Determine the (x, y) coordinate at the center of the cell enclosing the given text.  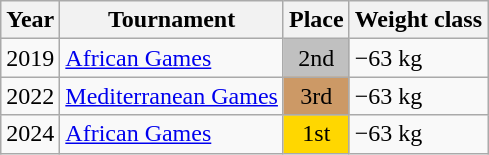
Year (30, 20)
2022 (30, 96)
1st (316, 134)
2019 (30, 58)
Weight class (418, 20)
Mediterranean Games (172, 96)
Place (316, 20)
3rd (316, 96)
2024 (30, 134)
2nd (316, 58)
Tournament (172, 20)
